Return the (x, y) coordinate for the center point of the cell that contains the specified text.  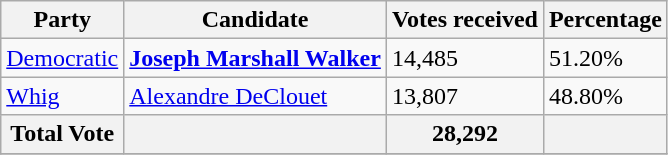
14,485 (464, 58)
Party (62, 20)
Percentage (605, 20)
Democratic (62, 58)
Total Vote (62, 134)
51.20% (605, 58)
Alexandre DeClouet (256, 96)
Candidate (256, 20)
48.80% (605, 96)
13,807 (464, 96)
Joseph Marshall Walker (256, 58)
Votes received (464, 20)
28,292 (464, 134)
Whig (62, 96)
